Capture the cell that displays the provided text and extract its [X, Y] central coordinate. 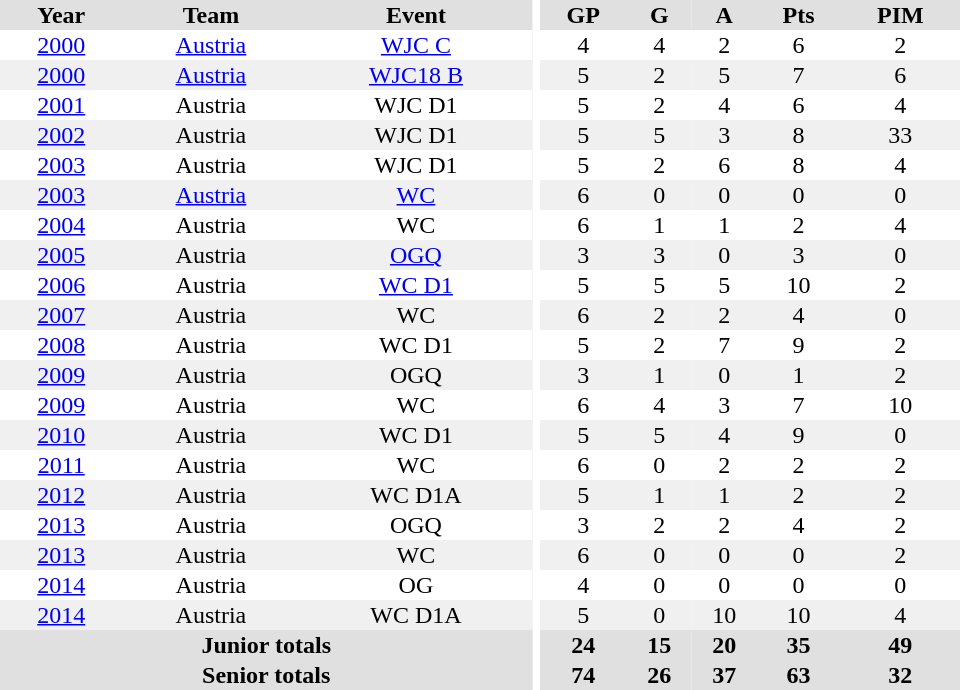
Junior totals [266, 645]
32 [900, 675]
74 [584, 675]
2010 [61, 435]
2008 [61, 345]
Pts [799, 15]
Senior totals [266, 675]
15 [660, 645]
GP [584, 15]
49 [900, 645]
20 [724, 645]
WJC18 B [416, 75]
A [724, 15]
35 [799, 645]
Year [61, 15]
OG [416, 585]
PIM [900, 15]
37 [724, 675]
24 [584, 645]
2002 [61, 135]
2007 [61, 315]
2012 [61, 495]
WJC C [416, 45]
Event [416, 15]
2011 [61, 465]
2001 [61, 105]
63 [799, 675]
Team [210, 15]
26 [660, 675]
2004 [61, 225]
2005 [61, 255]
2006 [61, 285]
33 [900, 135]
G [660, 15]
